Return [X, Y] of the center of cell containing provided text 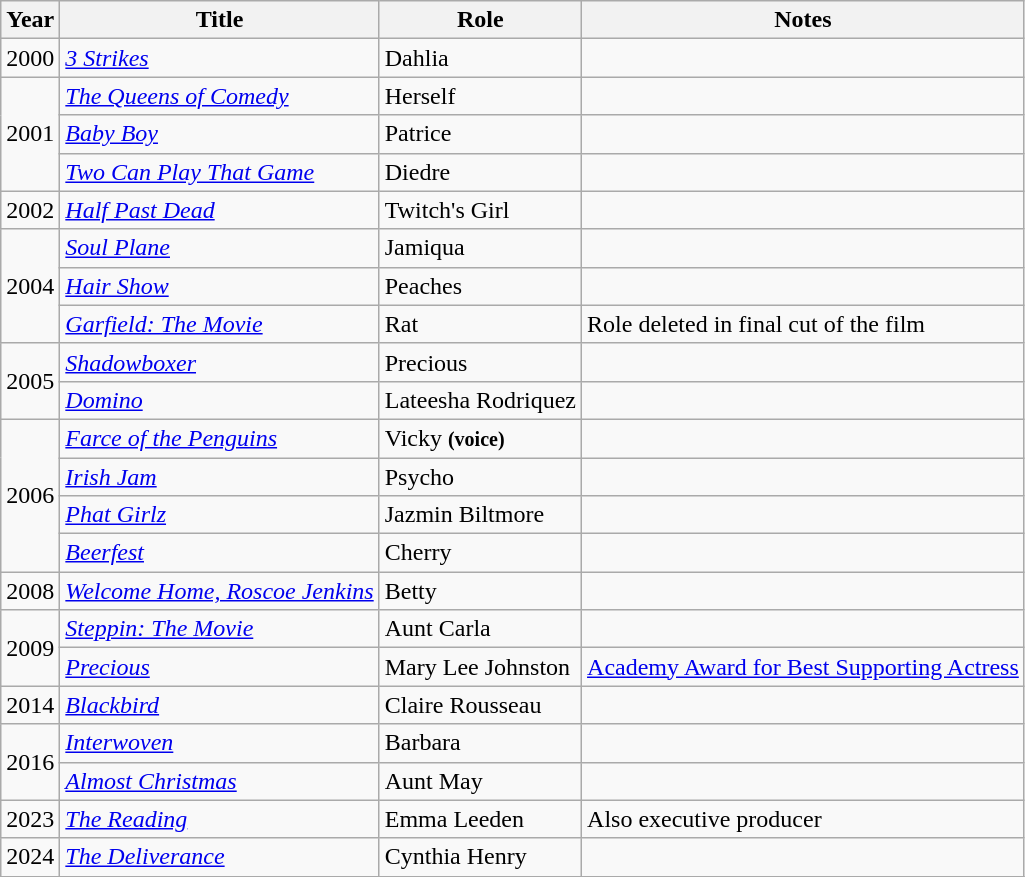
Lateesha Rodriquez [480, 400]
Hair Show [220, 286]
2024 [30, 857]
2008 [30, 591]
Phat Girlz [220, 515]
Beerfest [220, 553]
The Reading [220, 819]
Barbara [480, 743]
2023 [30, 819]
Patrice [480, 134]
Cherry [480, 553]
Two Can Play That Game [220, 172]
Psycho [480, 477]
Claire Rousseau [480, 705]
Aunt Carla [480, 629]
Mary Lee Johnston [480, 667]
Peaches [480, 286]
Domino [220, 400]
Betty [480, 591]
Garfield: The Movie [220, 324]
2009 [30, 648]
3 Strikes [220, 58]
2004 [30, 286]
Rat [480, 324]
Aunt May [480, 781]
2014 [30, 705]
Also executive producer [804, 819]
Twitch's Girl [480, 210]
The Deliverance [220, 857]
Almost Christmas [220, 781]
Welcome Home, Roscoe Jenkins [220, 591]
Shadowboxer [220, 362]
Baby Boy [220, 134]
Half Past Dead [220, 210]
Soul Plane [220, 248]
Vicky (voice) [480, 438]
2006 [30, 495]
2016 [30, 762]
Herself [480, 96]
Notes [804, 20]
Jamiqua [480, 248]
Diedre [480, 172]
Blackbird [220, 705]
Academy Award for Best Supporting Actress [804, 667]
2002 [30, 210]
Role [480, 20]
Role deleted in final cut of the film [804, 324]
Jazmin Biltmore [480, 515]
Farce of the Penguins [220, 438]
Dahlia [480, 58]
Year [30, 20]
Interwoven [220, 743]
Irish Jam [220, 477]
Cynthia Henry [480, 857]
2001 [30, 134]
Steppin: The Movie [220, 629]
Title [220, 20]
Emma Leeden [480, 819]
2000 [30, 58]
The Queens of Comedy [220, 96]
2005 [30, 381]
